Provide the [X, Y] coordinate of the cell's center where the given text is located.  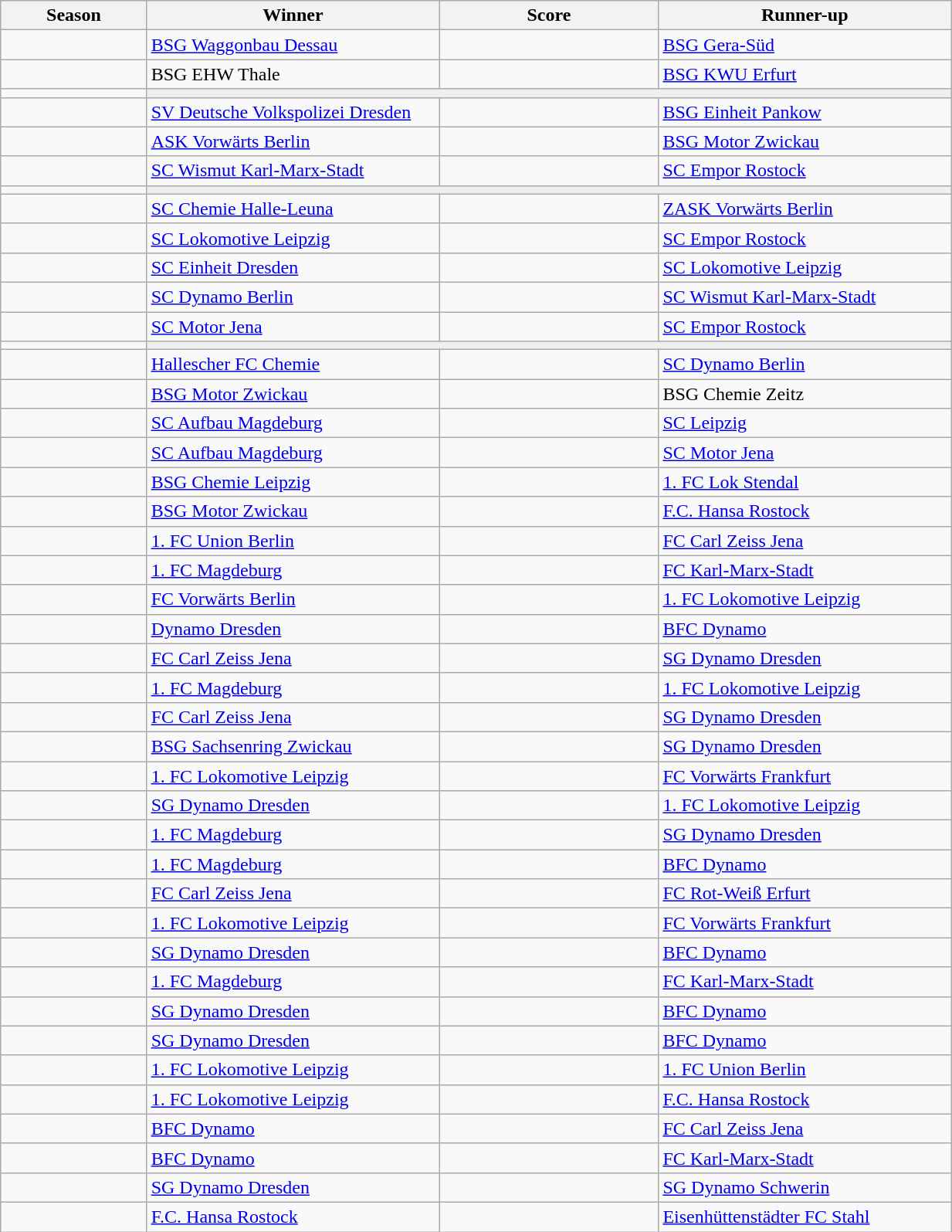
SV Deutsche Volkspolizei Dresden [293, 112]
ZASK Vorwärts Berlin [805, 209]
BSG EHW Thale [293, 74]
Dynamo Dresden [293, 629]
1. FC Lok Stendal [805, 482]
BSG Waggonbau Dessau [293, 45]
Eisenhüttenstädter FC Stahl [805, 1217]
Hallescher FC Chemie [293, 365]
FC Vorwärts Berlin [293, 599]
Runner-up [805, 15]
SC Einheit Dresden [293, 267]
Season [74, 15]
BSG Gera-Süd [805, 45]
BSG Sachsenring Zwickau [293, 746]
BSG Chemie Leipzig [293, 482]
BSG KWU Erfurt [805, 74]
SC Leipzig [805, 423]
Winner [293, 15]
ASK Vorwärts Berlin [293, 141]
BSG Einheit Pankow [805, 112]
SG Dynamo Schwerin [805, 1187]
SC Chemie Halle-Leuna [293, 209]
BSG Chemie Zeitz [805, 394]
Score [549, 15]
FC Rot-Weiß Erfurt [805, 894]
